Find where the given text appears and provide that cell's center as (x, y) coordinate. 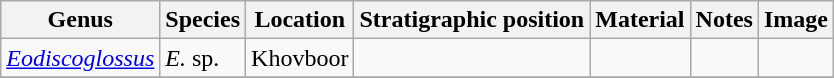
Genus (80, 20)
Species (203, 20)
Location (300, 20)
Khovboor (300, 58)
Notes (724, 20)
Material (640, 20)
Eodiscoglossus (80, 58)
Image (796, 20)
Stratigraphic position (472, 20)
E. sp. (203, 58)
